Determine the [X, Y] coordinate at the center of the cell enclosing the given text.  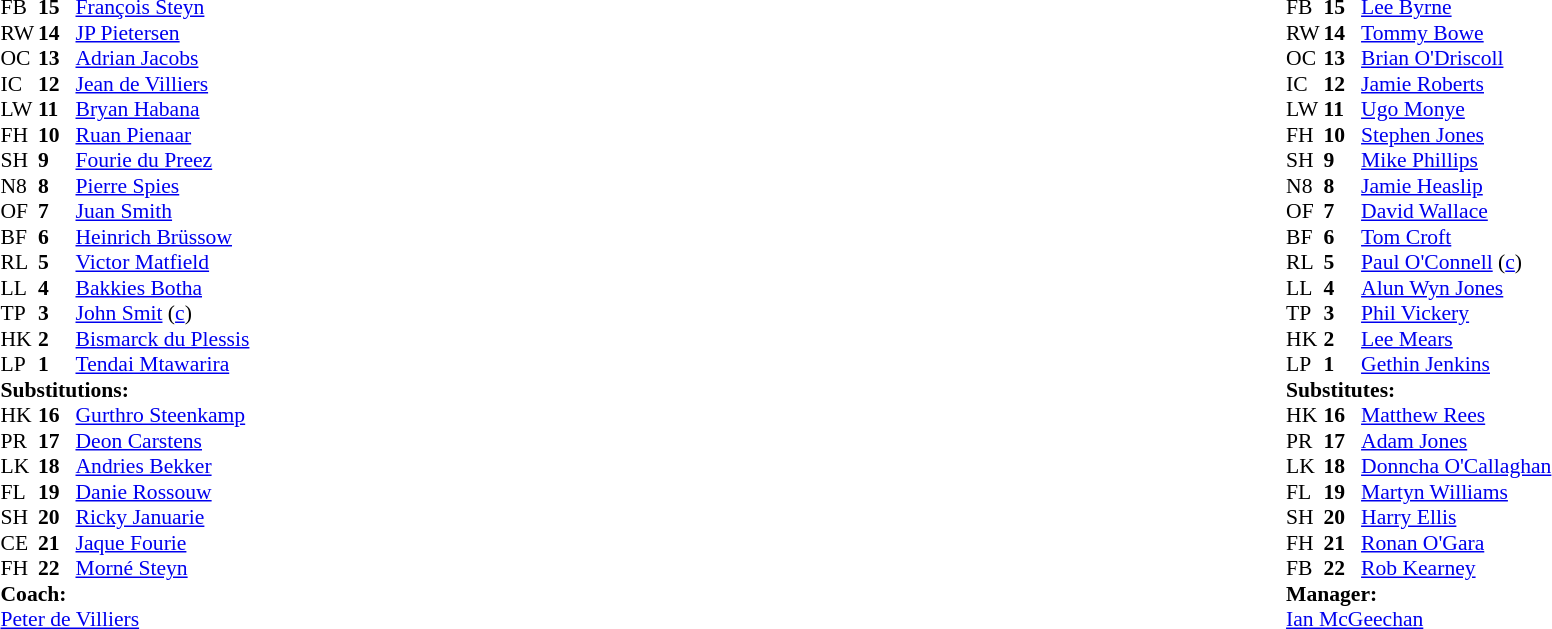
Harry Ellis [1456, 517]
David Wallace [1456, 211]
FB [1305, 569]
Pierre Spies [163, 186]
Bismarck du Plessis [163, 339]
JP Pietersen [163, 33]
Ruan Pienaar [163, 135]
Substitutes: [1418, 390]
Jamie Heaslip [1456, 186]
Gethin Jenkins [1456, 365]
Adam Jones [1456, 441]
Danie Rossouw [163, 492]
Coach: [124, 594]
Jean de Villiers [163, 84]
Heinrich Brüssow [163, 237]
Fourie du Preez [163, 161]
Paul O'Connell (c) [1456, 263]
Adrian Jacobs [163, 59]
Gurthro Steenkamp [163, 415]
Rob Kearney [1456, 569]
Victor Matfield [163, 263]
Alun Wyn Jones [1456, 288]
Mike Phillips [1456, 161]
Juan Smith [163, 211]
John Smit (c) [163, 313]
Donncha O'Callaghan [1456, 467]
Brian O'Driscoll [1456, 59]
Lee Mears [1456, 339]
Bryan Habana [163, 109]
Matthew Rees [1456, 415]
Martyn Williams [1456, 492]
Jamie Roberts [1456, 84]
Tendai Mtawarira [163, 365]
Tom Croft [1456, 237]
Manager: [1418, 594]
Substitutions: [124, 390]
Ricky Januarie [163, 517]
Bakkies Botha [163, 288]
Deon Carstens [163, 441]
Andries Bekker [163, 467]
CE [19, 543]
Ugo Monye [1456, 109]
Stephen Jones [1456, 135]
Jaque Fourie [163, 543]
Phil Vickery [1456, 313]
Tommy Bowe [1456, 33]
Ronan O'Gara [1456, 543]
Morné Steyn [163, 569]
